Find where the given text appears and provide that cell's center as [X, Y] coordinate. 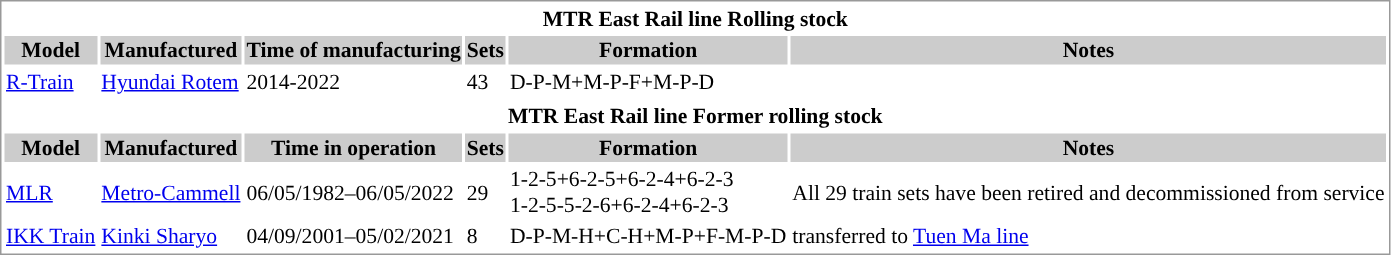
8 [485, 236]
2014-2022 [354, 82]
1-2-5+6-2-5+6-2-4+6-2-31-2-5-5-2-6+6-2-4+6-2-3 [648, 192]
Time in operation [354, 148]
04/09/2001–05/02/2021 [354, 236]
R-Train [50, 82]
All 29 train sets have been retired and decommissioned from service [1088, 192]
06/05/1982–06/05/2022 [354, 192]
IKK Train [50, 236]
D-P-M+M-P-F+M-P-D [648, 82]
D-P-M-H+C-H+M-P+F-M-P-D [648, 236]
MTR East Rail line Rolling stock [695, 18]
29 [485, 192]
43 [485, 82]
Hyundai Rotem [171, 82]
MLR [50, 192]
MTR East Rail line Former rolling stock [695, 116]
Metro-Cammell [171, 192]
transferred to Tuen Ma line [1088, 236]
Time of manufacturing [354, 50]
Kinki Sharyo [171, 236]
